Detect which cell encompasses the target text, then output its (x, y) center coordinate. 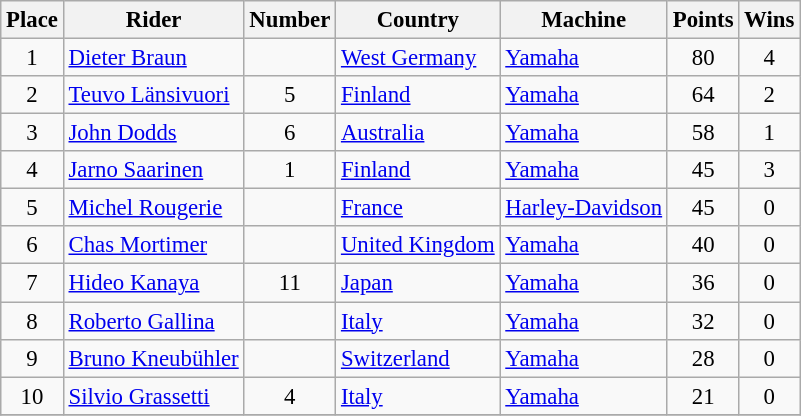
Place (32, 20)
France (418, 208)
36 (702, 283)
28 (702, 358)
9 (32, 358)
Roberto Gallina (154, 321)
Dieter Braun (154, 58)
32 (702, 321)
58 (702, 133)
Australia (418, 133)
Japan (418, 283)
John Dodds (154, 133)
Wins (770, 20)
West Germany (418, 58)
Jarno Saarinen (154, 170)
8 (32, 321)
Number (290, 20)
40 (702, 245)
Michel Rougerie (154, 208)
Country (418, 20)
Switzerland (418, 358)
United Kingdom (418, 245)
Silvio Grassetti (154, 396)
10 (32, 396)
Machine (584, 20)
Bruno Kneubühler (154, 358)
11 (290, 283)
Teuvo Länsivuori (154, 95)
21 (702, 396)
80 (702, 58)
Chas Mortimer (154, 245)
64 (702, 95)
Points (702, 20)
Rider (154, 20)
Harley-Davidson (584, 208)
Hideo Kanaya (154, 283)
7 (32, 283)
